Return the [X, Y] coordinate for the center point of the cell that contains the specified text.  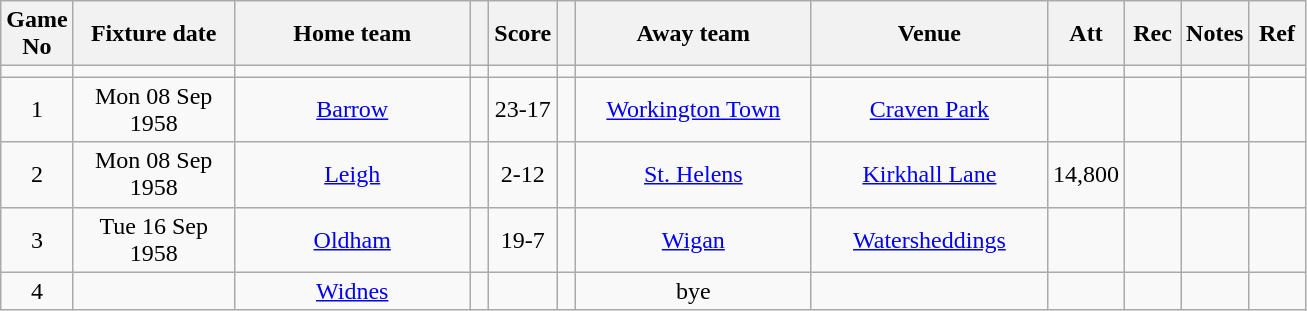
Widnes [352, 291]
1 [37, 110]
Leigh [352, 174]
Game No [37, 34]
Venue [929, 34]
Watersheddings [929, 240]
bye [693, 291]
St. Helens [693, 174]
2 [37, 174]
Wigan [693, 240]
Barrow [352, 110]
Away team [693, 34]
19-7 [523, 240]
Rec [1153, 34]
14,800 [1086, 174]
Ref [1277, 34]
3 [37, 240]
Kirkhall Lane [929, 174]
Notes [1215, 34]
2-12 [523, 174]
Craven Park [929, 110]
Att [1086, 34]
Oldham [352, 240]
Score [523, 34]
Fixture date [154, 34]
Home team [352, 34]
23-17 [523, 110]
Tue 16 Sep 1958 [154, 240]
4 [37, 291]
Workington Town [693, 110]
